Output the (x, y) coordinate of the center of the cell containing the given text.  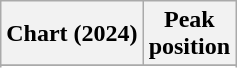
Chart (2024) (72, 34)
Peak position (189, 34)
